Return (X, Y) of the center of cell containing provided text 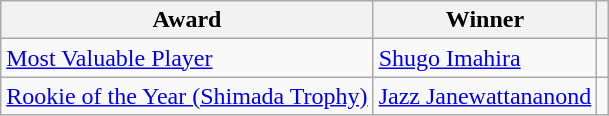
Rookie of the Year (Shimada Trophy) (187, 96)
Shugo Imahira (485, 58)
Award (187, 20)
Winner (485, 20)
Jazz Janewattananond (485, 96)
Most Valuable Player (187, 58)
